Return the (x, y) coordinate for the center point of the cell that contains the specified text.  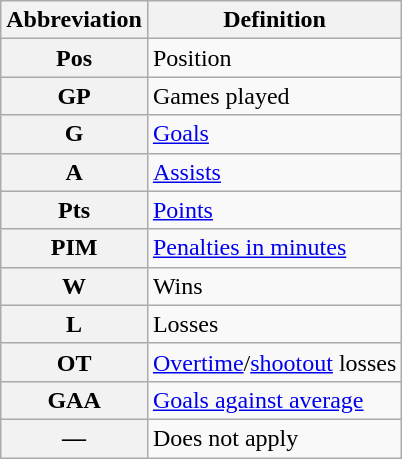
Wins (274, 286)
Does not apply (274, 438)
Penalties in minutes (274, 248)
Position (274, 58)
Overtime/shootout losses (274, 362)
OT (74, 362)
PIM (74, 248)
Abbreviation (74, 20)
Pos (74, 58)
A (74, 172)
Losses (274, 324)
Goals against average (274, 400)
Goals (274, 134)
Pts (74, 210)
Assists (274, 172)
— (74, 438)
Games played (274, 96)
Definition (274, 20)
W (74, 286)
GP (74, 96)
L (74, 324)
GAA (74, 400)
Points (274, 210)
G (74, 134)
